Find where the given text appears and provide that cell's center as (x, y) coordinate. 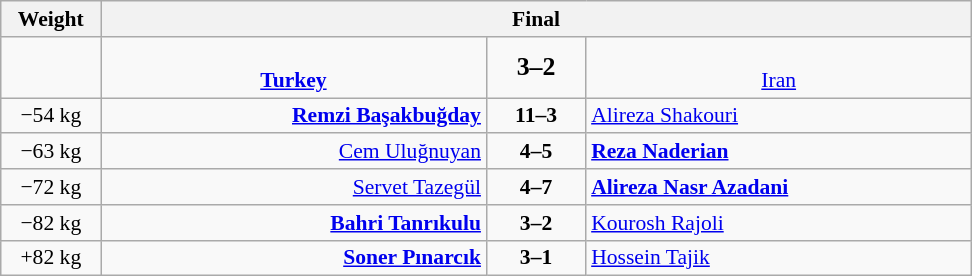
3–1 (536, 258)
Kourosh Rajoli (778, 223)
Turkey (294, 68)
11–3 (536, 116)
Cem Uluğnuyan (294, 152)
Weight (51, 19)
Remzi Başakbuğday (294, 116)
−82 kg (51, 223)
Servet Tazegül (294, 187)
Alireza Shakouri (778, 116)
Alireza Nasr Azadani (778, 187)
−54 kg (51, 116)
−63 kg (51, 152)
4–7 (536, 187)
Hossein Tajik (778, 258)
Reza Naderian (778, 152)
Final (536, 19)
−72 kg (51, 187)
Bahri Tanrıkulu (294, 223)
+82 kg (51, 258)
4–5 (536, 152)
Soner Pınarcık (294, 258)
Iran (778, 68)
